Pinpoint the cell where the given text exists, returning its (x, y) midpoint coordinate. 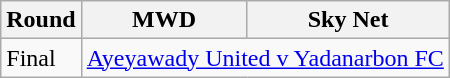
Sky Net (348, 20)
Ayeyawady United v Yadanarbon FC (265, 58)
Round (41, 20)
MWD (164, 20)
Final (41, 58)
